Return the (x, y) coordinate for the center point of the cell that contains the specified text.  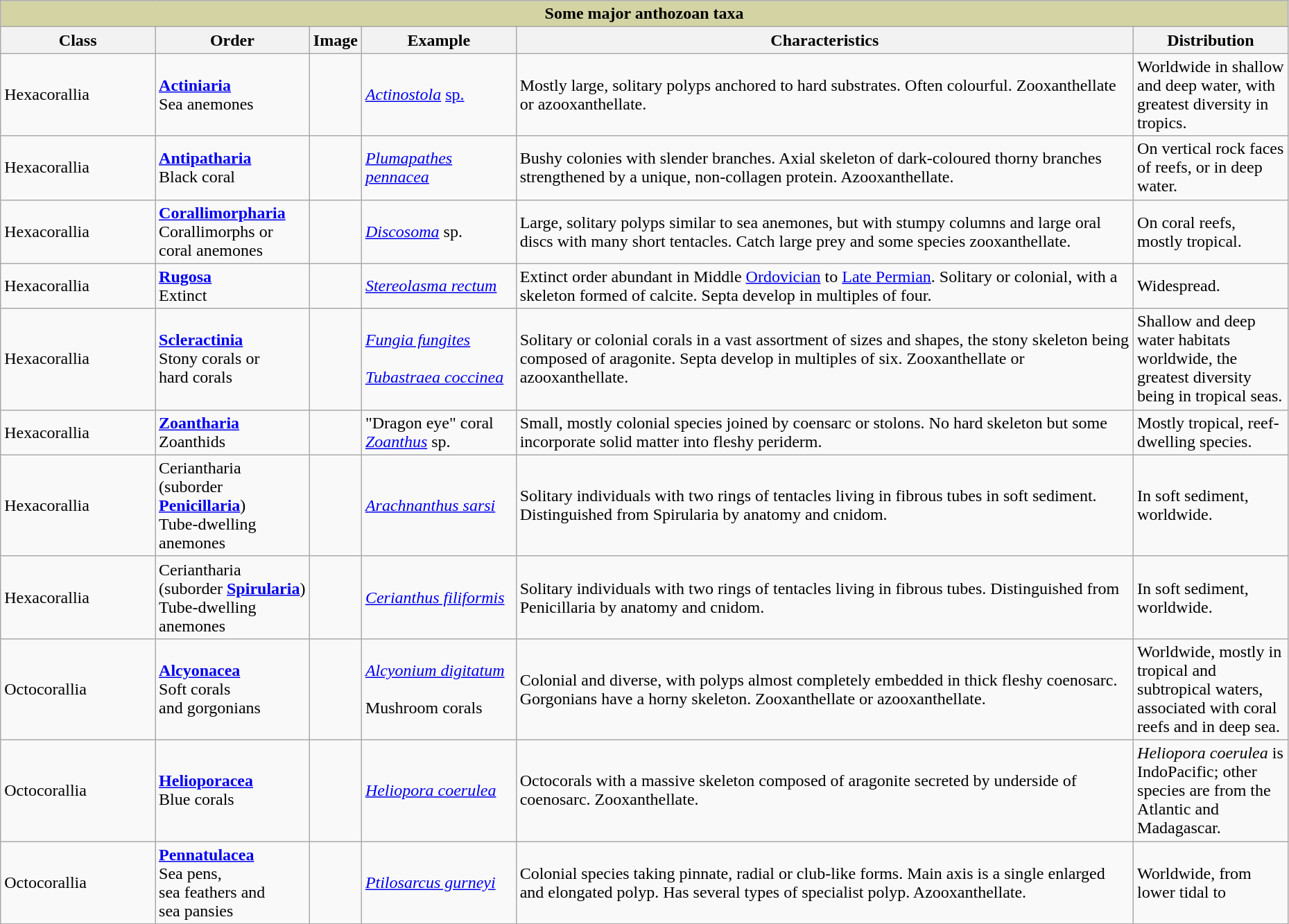
Shallow and deep water habitats worldwide, the greatest diversity being in tropical seas. (1211, 359)
Helioporacea Blue corals (233, 790)
Worldwide, mostly in tropical and subtropical waters, associated with coral reefs and in deep sea. (1211, 689)
Small, mostly colonial species joined by coensarc or stolons. No hard skeleton but some incorporate solid matter into fleshy periderm. (824, 433)
Arachnanthus sarsi (438, 505)
Pennatulacea Sea pens, sea feathers and sea pansies (233, 883)
Alcyonium digitatum Mushroom corals (438, 689)
Alcyonacea Soft corals and gorgonians (233, 689)
Plumapathes pennacea (438, 168)
Antipatharia Black coral (233, 168)
Ptilosarcus gurneyi (438, 883)
"Dragon eye" coral Zoanthus sp. (438, 433)
Mostly large, solitary polyps anchored to hard substrates. Often colourful. Zooxanthellate or azooxanthellate. (824, 94)
On vertical rock faces of reefs, or in deep water. (1211, 168)
Fungia fungites Tubastraea coccinea (438, 359)
Actinostola sp. (438, 94)
Solitary individuals with two rings of tentacles living in fibrous tubes in soft sediment. Distinguished from Spirularia by anatomy and cnidom. (824, 505)
Mostly tropical, reef-dwelling species. (1211, 433)
Discosoma sp. (438, 232)
Worldwide in shallow and deep water, with greatest diversity in tropics. (1211, 94)
Cerianthus filiformis (438, 598)
Characteristics (824, 40)
Zoantharia Zoanthids (233, 433)
Rugosa Extinct (233, 286)
On coral reefs, mostly tropical. (1211, 232)
Order (233, 40)
Class (78, 40)
Corallimorpharia Corallimorphs or coral anemones (233, 232)
Worldwide, from lower tidal to (1211, 883)
Distribution (1211, 40)
Heliopora coerulea is IndoPacific; other species are from the Atlantic and Madagascar. (1211, 790)
Octocorals with a massive skeleton composed of aragonite secreted by underside of coenosarc. Zooxanthellate. (824, 790)
Example (438, 40)
Solitary individuals with two rings of tentacles living in fibrous tubes. Distinguished from Penicillaria by anatomy and cnidom. (824, 598)
Ceriantharia (suborder Penicillaria) Tube-dwelling anemones (233, 505)
Some major anthozoan taxa (645, 14)
Heliopora coerulea (438, 790)
Widespread. (1211, 286)
Actiniaria Sea anemones (233, 94)
Image (336, 40)
Ceriantharia (suborder Spirularia) Tube-dwelling anemones (233, 598)
Scleractinia Stony corals or hard corals (233, 359)
Stereolasma rectum (438, 286)
